Search for the cell housing the specified text and yield its (x, y) center coordinate. 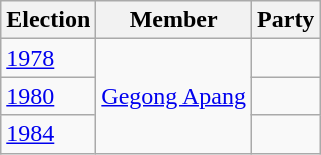
1980 (48, 96)
Gegong Apang (174, 96)
Member (174, 20)
1978 (48, 58)
1984 (48, 134)
Election (48, 20)
Party (286, 20)
